Find where the given text appears and provide that cell's center as [X, Y] coordinate. 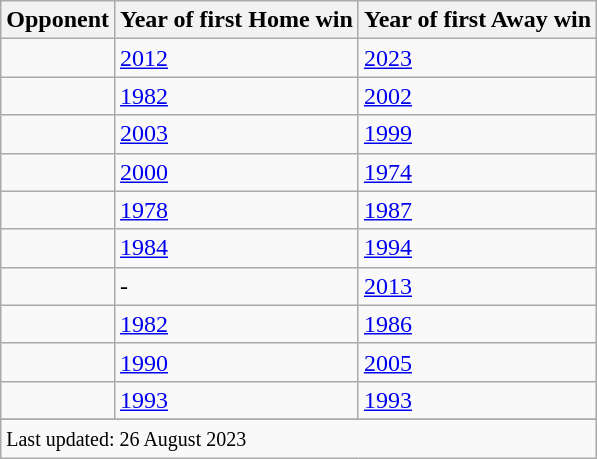
2023 [477, 58]
2000 [237, 172]
1984 [237, 248]
2003 [237, 134]
1994 [477, 248]
1999 [477, 134]
Last updated: 26 August 2023 [299, 438]
2002 [477, 96]
- [237, 286]
Year of first Home win [237, 20]
2012 [237, 58]
1986 [477, 324]
1990 [237, 362]
1974 [477, 172]
1987 [477, 210]
Opponent [58, 20]
1978 [237, 210]
2005 [477, 362]
2013 [477, 286]
Year of first Away win [477, 20]
